Output the (x, y) coordinate of the center of the cell containing the given text.  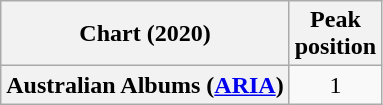
1 (335, 85)
Peakposition (335, 34)
Chart (2020) (145, 34)
Australian Albums (ARIA) (145, 85)
